From the cell containing the given text, extract its center point as [X, Y] coordinate. 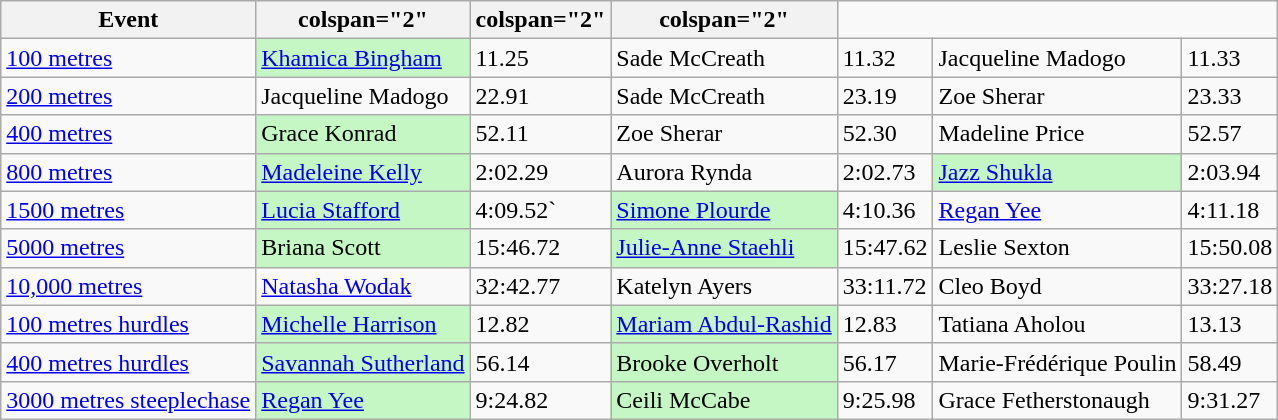
Madeline Price [1058, 134]
400 metres hurdles [128, 362]
15:47.62 [885, 248]
Tatiana Aholou [1058, 324]
Event [128, 20]
3000 metres steeplechase [128, 400]
Brooke Overholt [724, 362]
52.30 [885, 134]
9:31.27 [1230, 400]
400 metres [128, 134]
15:50.08 [1230, 248]
Natasha Wodak [363, 286]
32:42.77 [540, 286]
Jazz Shukla [1058, 172]
Savannah Sutherland [363, 362]
2:02.29 [540, 172]
10,000 metres [128, 286]
12.83 [885, 324]
1500 metres [128, 210]
Simone Plourde [724, 210]
5000 metres [128, 248]
Katelyn Ayers [724, 286]
56.17 [885, 362]
Grace Konrad [363, 134]
11.25 [540, 58]
Michelle Harrison [363, 324]
58.49 [1230, 362]
23.19 [885, 96]
9:25.98 [885, 400]
2:02.73 [885, 172]
Cleo Boyd [1058, 286]
Grace Fetherstonaugh [1058, 400]
56.14 [540, 362]
Julie-Anne Staehli [724, 248]
Lucia Stafford [363, 210]
100 metres hurdles [128, 324]
4:11.18 [1230, 210]
2:03.94 [1230, 172]
4:09.52` [540, 210]
800 metres [128, 172]
9:24.82 [540, 400]
100 metres [128, 58]
15:46.72 [540, 248]
Leslie Sexton [1058, 248]
13.13 [1230, 324]
52.57 [1230, 134]
4:10.36 [885, 210]
Ceili McCabe [724, 400]
11.33 [1230, 58]
Briana Scott [363, 248]
33:11.72 [885, 286]
12.82 [540, 324]
22.91 [540, 96]
Aurora Rynda [724, 172]
Madeleine Kelly [363, 172]
33:27.18 [1230, 286]
Khamica Bingham [363, 58]
200 metres [128, 96]
23.33 [1230, 96]
Marie-Frédérique Poulin [1058, 362]
52.11 [540, 134]
Mariam Abdul-Rashid [724, 324]
11.32 [885, 58]
